Return the (X, Y) coordinate for the center point of the cell that contains the specified text.  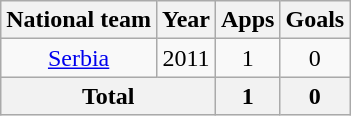
Goals (315, 20)
Apps (248, 20)
2011 (186, 58)
National team (79, 20)
Serbia (79, 58)
Total (108, 96)
Year (186, 20)
